Return the [X, Y] coordinate for the center point of the cell that contains the specified text.  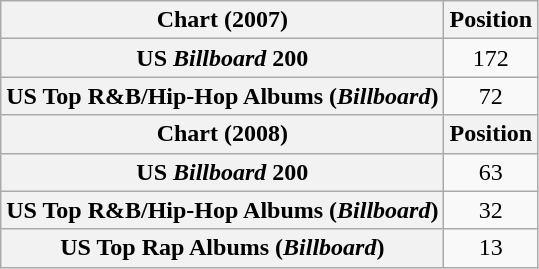
US Top Rap Albums (Billboard) [222, 248]
63 [491, 172]
32 [491, 210]
Chart (2008) [222, 134]
13 [491, 248]
72 [491, 96]
Chart (2007) [222, 20]
172 [491, 58]
